Identify which cell holds the provided text, then report its [x, y] central coordinate. 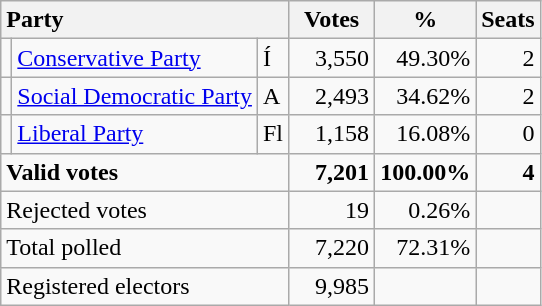
Liberal Party [135, 134]
A [272, 96]
1,158 [332, 134]
16.08% [426, 134]
Party [145, 20]
49.30% [426, 58]
Seats [508, 20]
100.00% [426, 172]
0 [508, 134]
34.62% [426, 96]
Registered electors [145, 286]
0.26% [426, 210]
72.31% [426, 248]
Rejected votes [145, 210]
Total polled [145, 248]
Conservative Party [135, 58]
3,550 [332, 58]
Fl [272, 134]
7,201 [332, 172]
Valid votes [145, 172]
% [426, 20]
9,985 [332, 286]
Votes [332, 20]
Social Democratic Party [135, 96]
19 [332, 210]
7,220 [332, 248]
2,493 [332, 96]
Í [272, 58]
4 [508, 172]
